Detect which cell encompasses the target text, then output its (x, y) center coordinate. 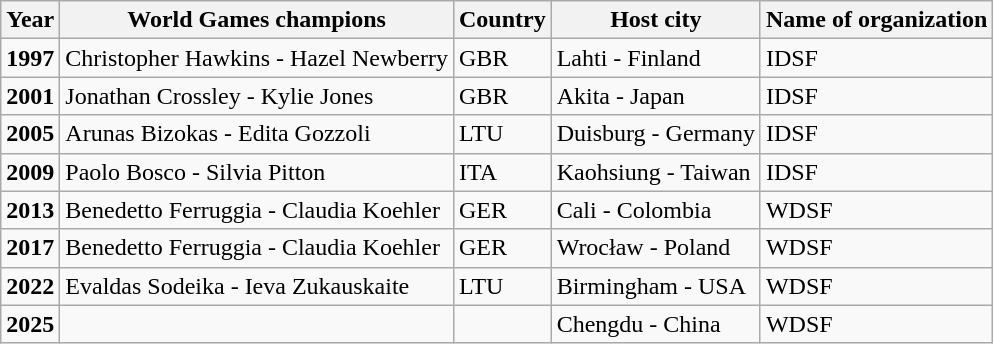
Arunas Bizokas - Edita Gozzoli (257, 134)
Duisburg - Germany (656, 134)
Cali - Colombia (656, 210)
Chengdu - China (656, 324)
Paolo Bosco - Silvia Pitton (257, 172)
Name of organization (876, 20)
2025 (30, 324)
Birmingham - USA (656, 286)
Wrocław - Poland (656, 248)
2013 (30, 210)
World Games champions (257, 20)
Jonathan Crossley - Kylie Jones (257, 96)
ITA (502, 172)
2017 (30, 248)
1997 (30, 58)
2001 (30, 96)
Host city (656, 20)
Lahti - Finland (656, 58)
Kaohsiung - Taiwan (656, 172)
2022 (30, 286)
Year (30, 20)
Evaldas Sodeika - Ieva Zukauskaite (257, 286)
2009 (30, 172)
Akita - Japan (656, 96)
2005 (30, 134)
Christopher Hawkins - Hazel Newberry (257, 58)
Country (502, 20)
